Identify which cell holds the provided text, then report its (X, Y) central coordinate. 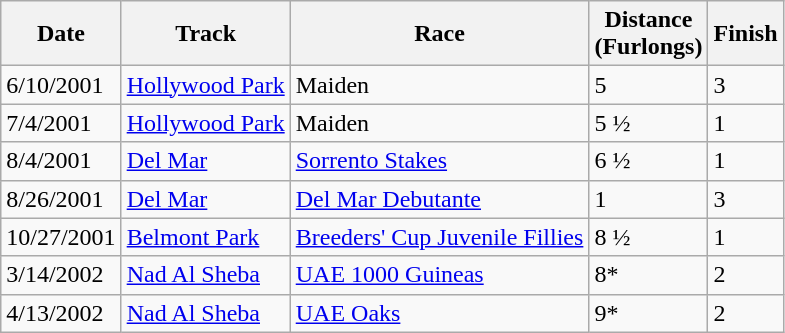
Sorrento Stakes (440, 161)
9* (648, 313)
Date (61, 34)
10/27/2001 (61, 237)
Finish (746, 34)
5 ½ (648, 123)
5 (648, 85)
6 ½ (648, 161)
3/14/2002 (61, 275)
Track (206, 34)
Belmont Park (206, 237)
4/13/2002 (61, 313)
8* (648, 275)
Distance(Furlongs) (648, 34)
UAE Oaks (440, 313)
8/26/2001 (61, 199)
Breeders' Cup Juvenile Fillies (440, 237)
8 ½ (648, 237)
UAE 1000 Guineas (440, 275)
8/4/2001 (61, 161)
Del Mar Debutante (440, 199)
6/10/2001 (61, 85)
Race (440, 34)
7/4/2001 (61, 123)
